Locate the cell with the specified text and output its [x, y] center coordinate. 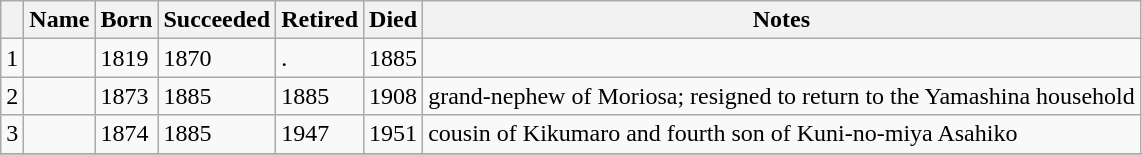
2 [12, 96]
1819 [126, 58]
3 [12, 134]
Name [60, 20]
1873 [126, 96]
1874 [126, 134]
1947 [320, 134]
Notes [782, 20]
1908 [394, 96]
Succeeded [217, 20]
1951 [394, 134]
Born [126, 20]
grand-nephew of Moriosa; resigned to return to the Yamashina household [782, 96]
cousin of Kikumaro and fourth son of Kuni-no-miya Asahiko [782, 134]
Died [394, 20]
Retired [320, 20]
1870 [217, 58]
1 [12, 58]
. [320, 58]
